Find where the given text appears and provide that cell's center as [x, y] coordinate. 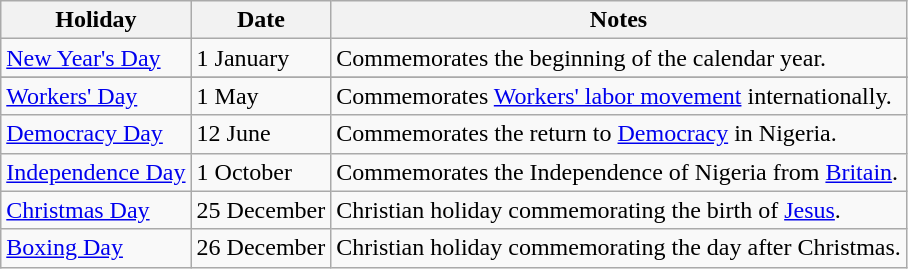
Boxing Day [96, 248]
Democracy Day [96, 134]
26 December [261, 248]
Commemorates Workers' labor movement internationally. [619, 96]
Notes [619, 20]
Commemorates the beginning of the calendar year. [619, 58]
Christian holiday commemorating the day after Christmas. [619, 248]
Commemorates the return to Democracy in Nigeria. [619, 134]
Independence Day [96, 172]
Commemorates the Independence of Nigeria from Britain. [619, 172]
12 June [261, 134]
1 January [261, 58]
1 May [261, 96]
Christmas Day [96, 210]
Date [261, 20]
Christian holiday commemorating the birth of Jesus. [619, 210]
25 December [261, 210]
1 October [261, 172]
New Year's Day [96, 58]
Holiday [96, 20]
Workers' Day [96, 96]
